Return the (x, y) coordinate for the center point of the cell that contains the specified text.  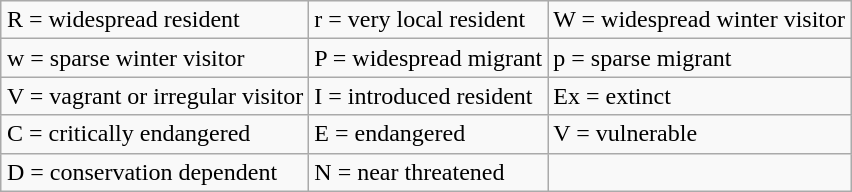
D = conservation dependent (154, 172)
V = vagrant or irregular visitor (154, 96)
p = sparse migrant (700, 58)
V = vulnerable (700, 134)
C = critically endangered (154, 134)
W = widespread winter visitor (700, 20)
w = sparse winter visitor (154, 58)
r = very local resident (428, 20)
Ex = extinct (700, 96)
I = introduced resident (428, 96)
E = endangered (428, 134)
R = widespread resident (154, 20)
P = widespread migrant (428, 58)
N = near threatened (428, 172)
